Search for the cell housing the specified text and yield its [X, Y] center coordinate. 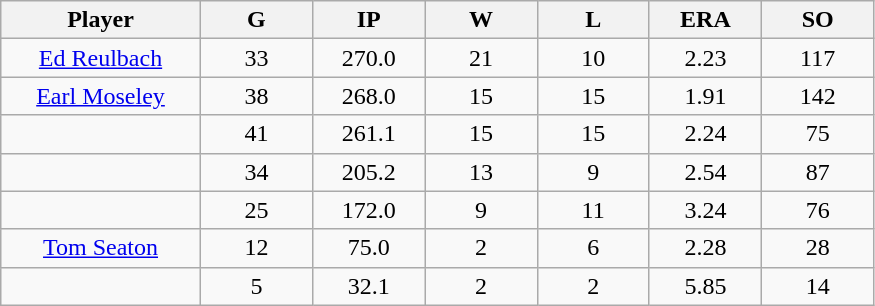
205.2 [369, 172]
14 [818, 286]
L [593, 20]
25 [256, 210]
2.23 [705, 58]
5.85 [705, 286]
10 [593, 58]
87 [818, 172]
172.0 [369, 210]
33 [256, 58]
75.0 [369, 248]
G [256, 20]
11 [593, 210]
34 [256, 172]
28 [818, 248]
270.0 [369, 58]
2.28 [705, 248]
6 [593, 248]
2.54 [705, 172]
32.1 [369, 286]
268.0 [369, 96]
2.24 [705, 134]
1.91 [705, 96]
21 [481, 58]
13 [481, 172]
W [481, 20]
Player [101, 20]
75 [818, 134]
Earl Moseley [101, 96]
3.24 [705, 210]
76 [818, 210]
38 [256, 96]
IP [369, 20]
12 [256, 248]
142 [818, 96]
Tom Seaton [101, 248]
SO [818, 20]
5 [256, 286]
41 [256, 134]
261.1 [369, 134]
117 [818, 58]
ERA [705, 20]
Ed Reulbach [101, 58]
